Extract the [x, y] coordinate from the center of the cell holding the provided text.  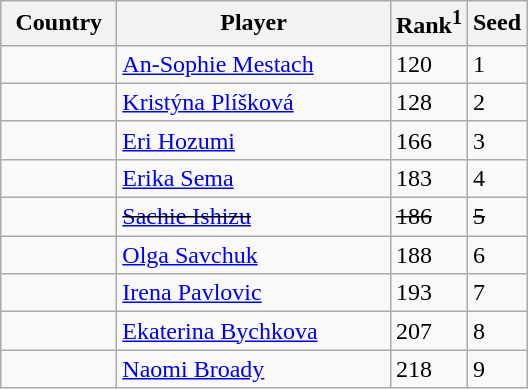
Player [254, 24]
Erika Sema [254, 178]
Kristýna Plíšková [254, 102]
Irena Pavlovic [254, 293]
8 [496, 331]
207 [428, 331]
9 [496, 369]
166 [428, 140]
1 [496, 64]
4 [496, 178]
Ekaterina Bychkova [254, 331]
128 [428, 102]
218 [428, 369]
Eri Hozumi [254, 140]
2 [496, 102]
Country [59, 24]
Olga Savchuk [254, 255]
3 [496, 140]
Sachie Ishizu [254, 217]
6 [496, 255]
120 [428, 64]
193 [428, 293]
Naomi Broady [254, 369]
7 [496, 293]
An-Sophie Mestach [254, 64]
188 [428, 255]
5 [496, 217]
Rank1 [428, 24]
Seed [496, 24]
183 [428, 178]
186 [428, 217]
